Return the [x, y] coordinate for the center point of the cell that contains the specified text.  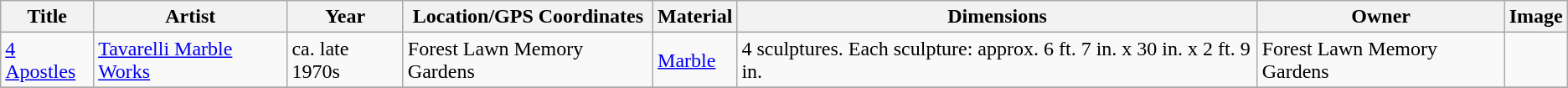
Marble [695, 60]
Artist [191, 17]
Title [47, 17]
ca. late 1970s [345, 60]
Dimensions [997, 17]
Tavarelli Marble Works [191, 60]
Year [345, 17]
Location/GPS Coordinates [528, 17]
Image [1536, 17]
4 sculptures. Each sculpture: approx. 6 ft. 7 in. x 30 in. x 2 ft. 9 in. [997, 60]
4 Apostles [47, 60]
Material [695, 17]
Owner [1380, 17]
